Return the (X, Y) coordinate for the center point of the cell that contains the specified text.  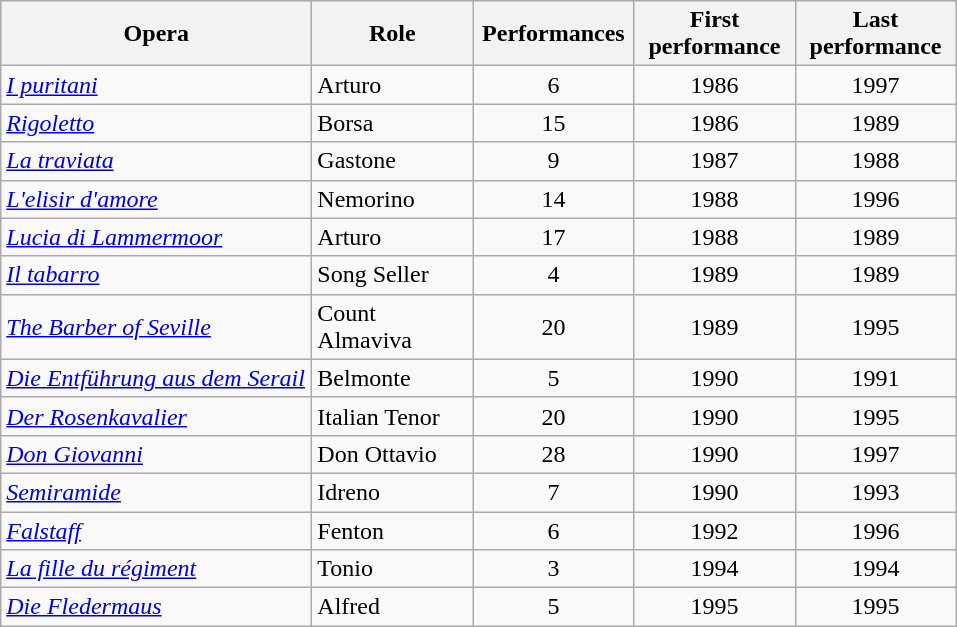
Il tabarro (156, 275)
Song Seller (392, 275)
4 (554, 275)
Count Almaviva (392, 326)
1993 (876, 492)
Opera (156, 34)
Falstaff (156, 531)
7 (554, 492)
15 (554, 123)
Alfred (392, 607)
Semiramide (156, 492)
1992 (714, 531)
The Barber of Seville (156, 326)
Die Entführung aus dem Serail (156, 378)
Die Fledermaus (156, 607)
Tonio (392, 569)
Performances (554, 34)
3 (554, 569)
14 (554, 199)
Belmonte (392, 378)
Don Giovanni (156, 454)
Nemorino (392, 199)
Don Ottavio (392, 454)
I puritani (156, 85)
L'elisir d'amore (156, 199)
28 (554, 454)
9 (554, 161)
Der Rosenkavalier (156, 416)
Gastone (392, 161)
Rigoletto (156, 123)
Last performance (876, 34)
La traviata (156, 161)
Fenton (392, 531)
La fille du régiment (156, 569)
Italian Tenor (392, 416)
Role (392, 34)
17 (554, 237)
First performance (714, 34)
Idreno (392, 492)
Borsa (392, 123)
1987 (714, 161)
Lucia di Lammermoor (156, 237)
1991 (876, 378)
